Detect which cell encompasses the target text, then output its (x, y) center coordinate. 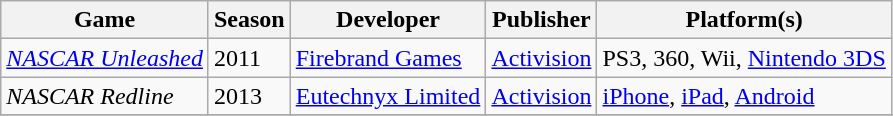
Firebrand Games (388, 58)
PS3, 360, Wii, Nintendo 3DS (744, 58)
2011 (249, 58)
NASCAR Redline (105, 96)
Game (105, 20)
iPhone, iPad, Android (744, 96)
Platform(s) (744, 20)
NASCAR Unleashed (105, 58)
Publisher (542, 20)
2013 (249, 96)
Season (249, 20)
Developer (388, 20)
Eutechnyx Limited (388, 96)
